From the cell containing the given text, extract its center point as [X, Y] coordinate. 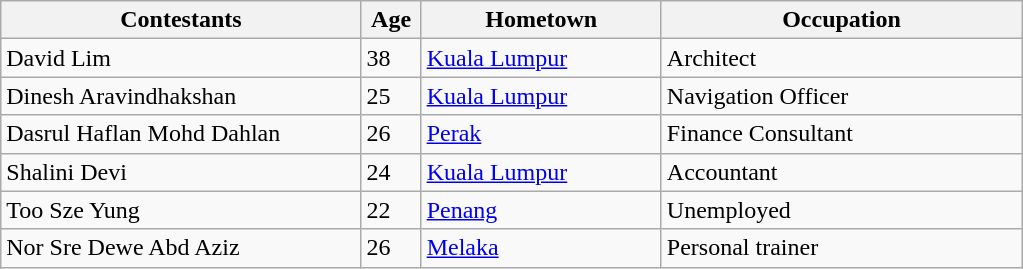
Penang [541, 210]
25 [391, 96]
Contestants [181, 20]
Melaka [541, 248]
Occupation [841, 20]
Unemployed [841, 210]
Finance Consultant [841, 134]
Accountant [841, 172]
Too Sze Yung [181, 210]
Shalini Devi [181, 172]
24 [391, 172]
Navigation Officer [841, 96]
Personal trainer [841, 248]
Architect [841, 58]
Dinesh Aravindhakshan [181, 96]
Nor Sre Dewe Abd Aziz [181, 248]
Perak [541, 134]
David Lim [181, 58]
Age [391, 20]
22 [391, 210]
Dasrul Haflan Mohd Dahlan [181, 134]
Hometown [541, 20]
38 [391, 58]
